Return the [X, Y] coordinate for the center point of the cell that contains the specified text.  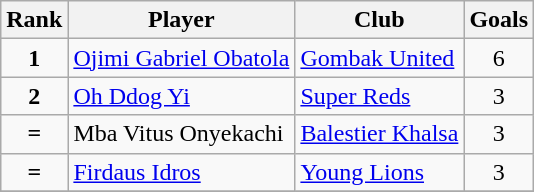
Ojimi Gabriel Obatola [182, 58]
Rank [34, 20]
Oh Ddog Yi [182, 96]
Young Lions [380, 172]
1 [34, 58]
Firdaus Idros [182, 172]
Mba Vitus Onyekachi [182, 134]
Super Reds [380, 96]
2 [34, 96]
Gombak United [380, 58]
Goals [499, 20]
6 [499, 58]
Club [380, 20]
Balestier Khalsa [380, 134]
Player [182, 20]
